Capture the cell that displays the provided text and extract its (x, y) central coordinate. 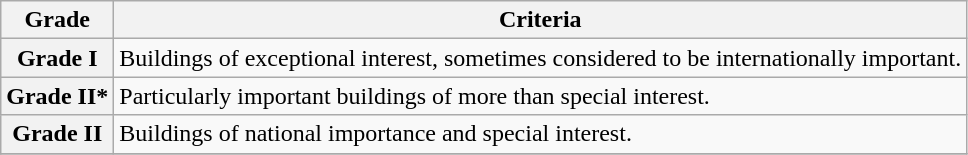
Grade II (58, 134)
Particularly important buildings of more than special interest. (540, 96)
Grade I (58, 58)
Buildings of exceptional interest, sometimes considered to be internationally important. (540, 58)
Buildings of national importance and special interest. (540, 134)
Grade (58, 20)
Grade II* (58, 96)
Criteria (540, 20)
